Output the [x, y] coordinate of the center of the cell containing the given text.  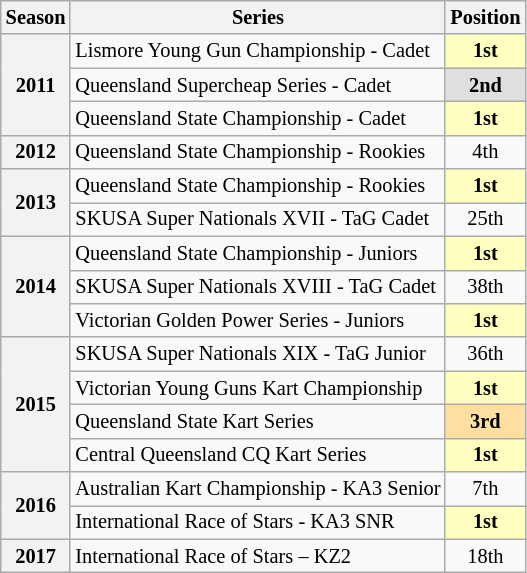
Queensland State Kart Series [258, 421]
Victorian Young Guns Kart Championship [258, 388]
Lismore Young Gun Championship - Cadet [258, 51]
38th [485, 287]
SKUSA Super Nationals XVIII - TaG Cadet [258, 287]
2011 [36, 84]
2012 [36, 152]
Queensland State Championship - Cadet [258, 118]
2015 [36, 404]
2014 [36, 286]
Season [36, 17]
3rd [485, 421]
SKUSA Super Nationals XIX - TaG Junior [258, 354]
2nd [485, 85]
4th [485, 152]
25th [485, 219]
Central Queensland CQ Kart Series [258, 455]
Queensland Supercheap Series - Cadet [258, 85]
36th [485, 354]
2017 [36, 556]
2016 [36, 506]
International Race of Stars – KZ2 [258, 556]
International Race of Stars - KA3 SNR [258, 522]
2013 [36, 202]
Position [485, 17]
7th [485, 489]
Victorian Golden Power Series - Juniors [258, 320]
SKUSA Super Nationals XVII - TaG Cadet [258, 219]
Series [258, 17]
18th [485, 556]
Queensland State Championship - Juniors [258, 253]
Australian Kart Championship - KA3 Senior [258, 489]
